Determine the [x, y] coordinate at the center of the cell enclosing the given text.  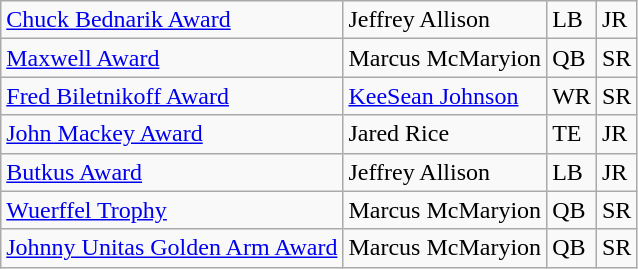
Johnny Unitas Golden Arm Award [172, 248]
Chuck Bednarik Award [172, 20]
Fred Biletnikoff Award [172, 96]
Jared Rice [445, 134]
Wuerffel Trophy [172, 210]
KeeSean Johnson [445, 96]
John Mackey Award [172, 134]
WR [572, 96]
Maxwell Award [172, 58]
TE [572, 134]
Butkus Award [172, 172]
